Detect which cell encompasses the target text, then output its (x, y) center coordinate. 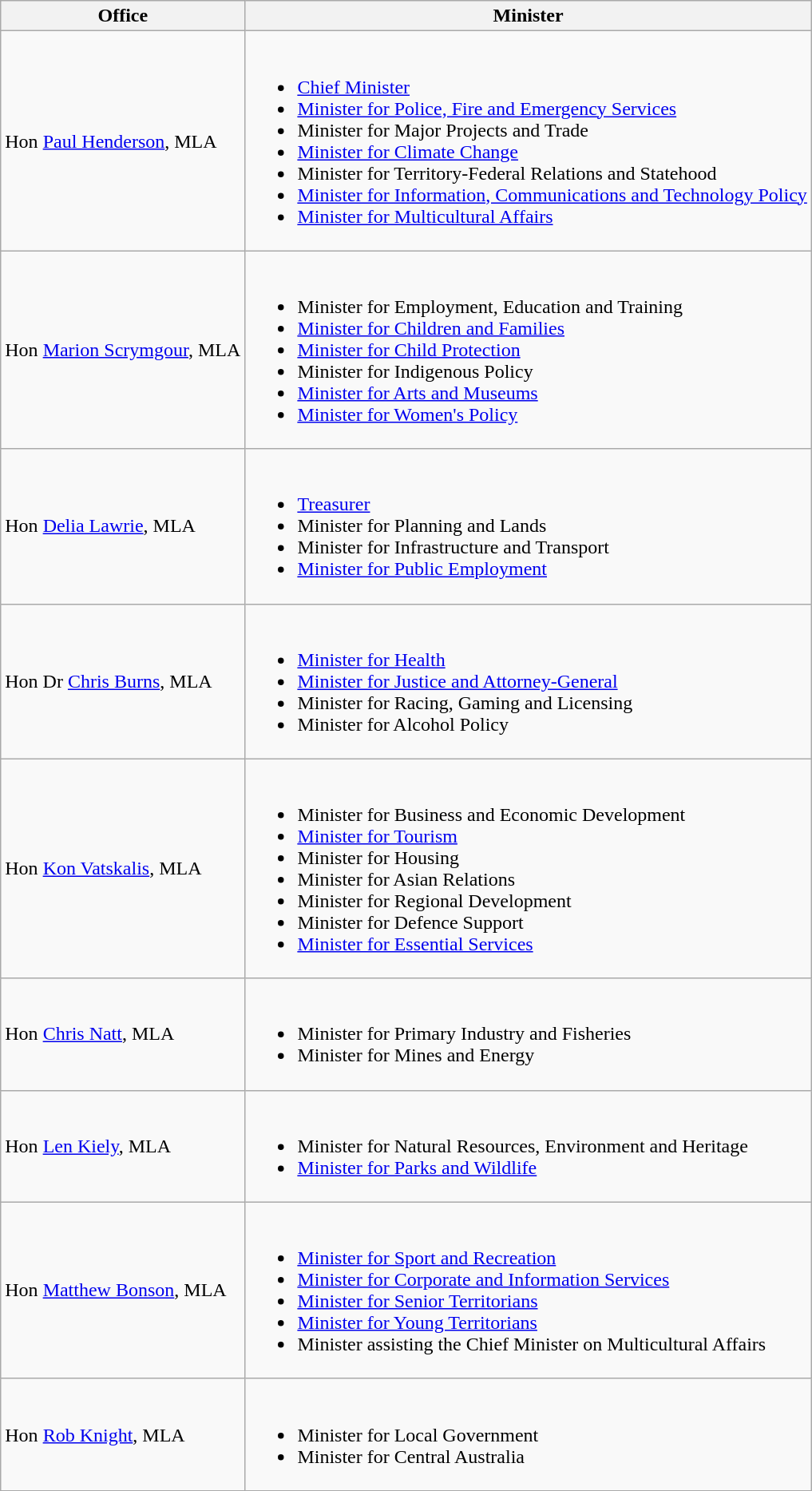
Office (123, 16)
Hon Rob Knight, MLA (123, 1434)
TreasurerMinister for Planning and LandsMinister for Infrastructure and TransportMinister for Public Employment (529, 526)
Minister for Natural Resources, Environment and HeritageMinister for Parks and Wildlife (529, 1146)
Hon Paul Henderson, MLA (123, 141)
Hon Matthew Bonson, MLA (123, 1291)
Hon Dr Chris Burns, MLA (123, 681)
Hon Chris Natt, MLA (123, 1034)
Hon Marion Scrymgour, MLA (123, 350)
Hon Kon Vatskalis, MLA (123, 869)
Minister for Primary Industry and FisheriesMinister for Mines and Energy (529, 1034)
Hon Delia Lawrie, MLA (123, 526)
Minister for Local GovernmentMinister for Central Australia (529, 1434)
Minister (529, 16)
Minister for HealthMinister for Justice and Attorney-GeneralMinister for Racing, Gaming and LicensingMinister for Alcohol Policy (529, 681)
Hon Len Kiely, MLA (123, 1146)
